Return [x, y] of the center of cell containing provided text 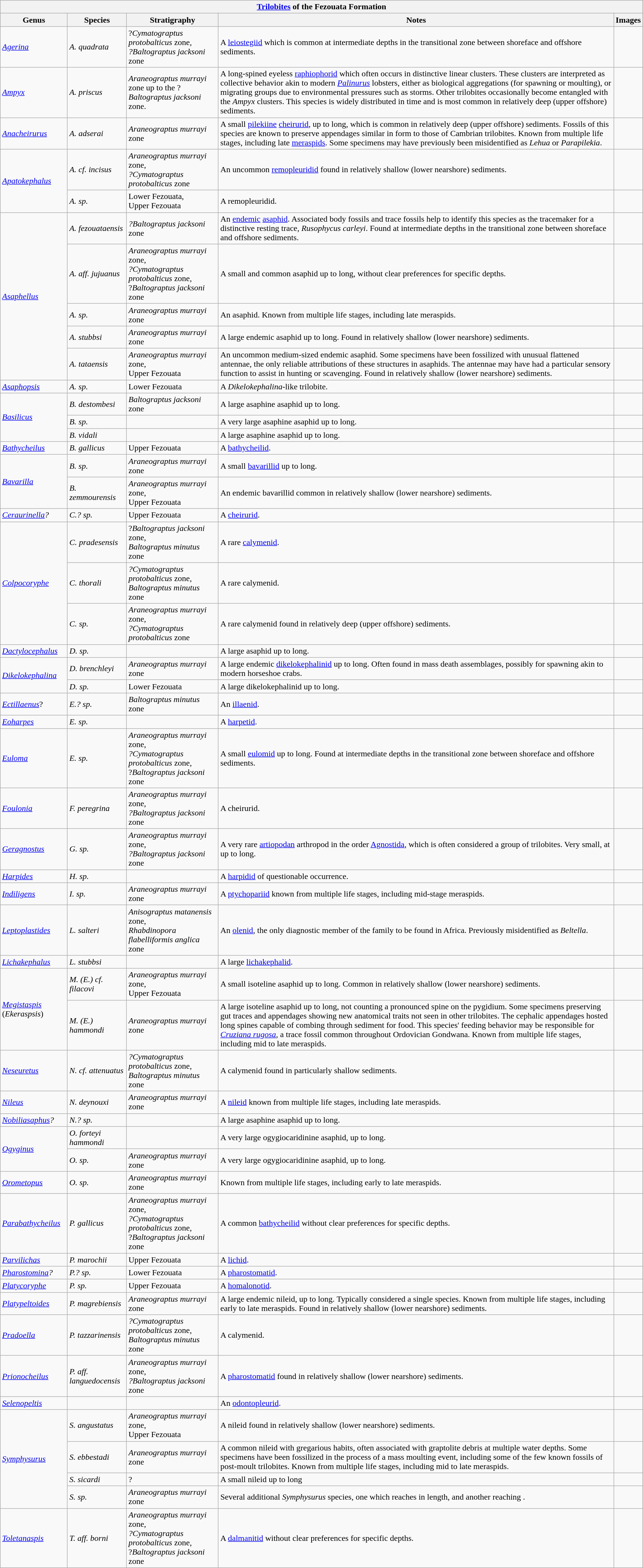
M. (E.) hammondi [97, 1025]
Ectillaenus? [34, 704]
A. priscus [97, 92]
Baltograptus jacksoni zone [172, 404]
Species [97, 20]
C.? sp. [97, 515]
A lichid. [416, 1259]
Harpides [34, 876]
S. sp. [97, 1497]
A pharostomatid found in relatively shallow (lower nearshore) sediments. [416, 1376]
L. stubbsi [97, 962]
A large endemic dikelokephalinid up to long. Often found in mass death assemblages, possibly for spawning akin to modern horseshoe crabs. [416, 669]
An odontopleurid. [416, 1403]
Dikelokephalina [34, 675]
Pradoella [34, 1335]
A harpidid of questionable occurrence. [416, 876]
Bathycheilus [34, 448]
A pharostomatid. [416, 1273]
Geragnostus [34, 849]
S. angustatus [97, 1425]
A common bathycheilid without clear preferences for specific depths. [416, 1223]
A calymenid. [416, 1335]
A. quadrata [97, 47]
B. gallicus [97, 448]
A large dikelokephalinid up to long. [416, 686]
Lichakephalus [34, 962]
Platypeltoides [34, 1304]
A. aff. jujuanus [97, 274]
Several additional Symphysurus species, one which reaches in length, and another reaching . [416, 1497]
L. salteri [97, 930]
Asaphopsis [34, 387]
F. peregrina [97, 808]
? [172, 1479]
Bavarilla [34, 482]
D. brenchleyi [97, 669]
P.? sp. [97, 1273]
A leiostegiid which is common at intermediate depths in the transitional zone between shoreface and offshore sediments. [416, 47]
?Cymatograptus protobalticus zone,?Baltograptus jacksoni zone [172, 47]
A rare calymenid found in relatively deep (upper offshore) sediments. [416, 624]
A calymenid found in particularly shallow sediments. [416, 1071]
Parabathycheilus [34, 1223]
S. sicardi [97, 1479]
?Baltograptus jacksoni zone [172, 228]
Dactylocephalus [34, 651]
Symphysurus [34, 1459]
E.? sp. [97, 704]
A small nileid up to long [416, 1479]
A harpetid. [416, 722]
?Baltograptus jacksoni zone,Baltograptus minutus zone [172, 542]
A small and common asaphid up to long, without clear preferences for specific depths. [416, 274]
Known from multiple life stages, including early to late meraspids. [416, 1182]
Nileus [34, 1102]
C. pradesensis [97, 542]
A very rare artiopodan arthropod in the order Agnostida, which is often considered a group of trilobites. Very small, at up to long. [416, 849]
A ptychopariid known from multiple life stages, including mid-stage meraspids. [416, 894]
N.? sp. [97, 1120]
Lower Fezouata,Upper Fezouata [172, 201]
Genus [34, 20]
P. sp. [97, 1286]
An uncommon remopleuridid found in relatively shallow (lower nearshore) sediments. [416, 170]
M. (E.) cf. filacovi [97, 984]
Asaphellus [34, 296]
Araneograptus murrayi zone up to the ?Baltograptus jacksoni zone. [172, 92]
Basilicus [34, 417]
A large endemic asaphid up to long. Found in relatively shallow (lower nearshore) sediments. [416, 337]
P. tazzarinensis [97, 1335]
A bathycheilid. [416, 448]
Megistaspis (Ekeraspsis) [34, 1009]
S. ebbestadi [97, 1457]
Notes [416, 20]
Leptoplastides [34, 930]
A. stubbsi [97, 337]
P. aff. languedocensis [97, 1376]
Anisograptus matanensis zone,Rhabdinopora flabelliformis anglica zone [172, 930]
Eoharpes [34, 722]
A dalmanitid without clear preferences for specific depths. [416, 1538]
Anacheirurus [34, 133]
A large asaphid up to long. [416, 651]
A. cf. incisus [97, 170]
Indiligens [34, 894]
Neseuretus [34, 1071]
Stratigraphy [172, 20]
Pharostomina? [34, 1273]
A very large asaphine asaphid up to long. [416, 422]
A remopleuridid. [416, 201]
Colpocoryphe [34, 583]
Trilobites of the Fezouata Formation [321, 7]
O. forteyi hammondi [97, 1137]
C. thorali [97, 583]
A homalonotid. [416, 1286]
Apatokephalus [34, 181]
Foulonia [34, 808]
Euloma [34, 758]
Images [628, 20]
A small eulomid up to long. Found at intermediate depths in the transitional zone between shoreface and offshore sediments. [416, 758]
An asaphid. Known from multiple life stages, including late meraspids. [416, 315]
B. vidali [97, 435]
A. tataensis [97, 364]
A. fezouataensis [97, 228]
A nileid known from multiple life stages, including late meraspids. [416, 1102]
N. cf. attenuatus [97, 1071]
Selenopeltis [34, 1403]
B. zemmourensis [97, 493]
A small bavarillid up to long. [416, 466]
Agerina [34, 47]
T. aff. borni [97, 1538]
A Dikelokephalina-like trilobite. [416, 387]
I. sp. [97, 894]
H. sp. [97, 876]
B. destombesi [97, 404]
Ampyx [34, 92]
P. magrebiensis [97, 1304]
Platycoryphe [34, 1286]
Orometopus [34, 1182]
An olenid, the only diagnostic member of the family to be found in Africa. Previously misidentified as Beltella. [416, 930]
Ceraurinella? [34, 515]
A small isoteline asaphid up to long. Common in relatively shallow (lower nearshore) sediments. [416, 984]
Prionocheilus [34, 1376]
Toletanaspis [34, 1538]
Ogyginus [34, 1149]
An illaenid. [416, 704]
An endemic bavarillid common in relatively shallow (lower nearshore) sediments. [416, 493]
A nileid found in relatively shallow (lower nearshore) sediments. [416, 1425]
P. marochii [97, 1259]
N. deynouxi [97, 1102]
Parvilichas [34, 1259]
A. adserai [97, 133]
G. sp. [97, 849]
Nobiliasaphus? [34, 1120]
P. gallicus [97, 1223]
Baltograptus minutus zone [172, 704]
C. sp. [97, 624]
A large lichakephalid. [416, 962]
